Search for the cell housing the specified text and yield its [x, y] center coordinate. 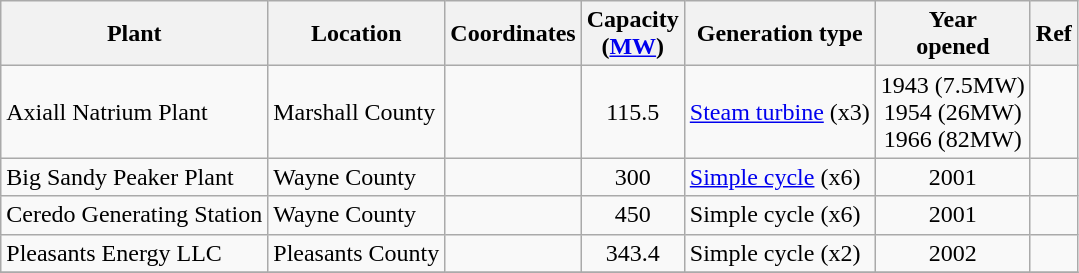
343.4 [632, 253]
Pleasants Energy LLC [134, 253]
1943 (7.5MW)1954 (26MW)1966 (82MW) [952, 112]
Pleasants County [356, 253]
115.5 [632, 112]
Yearopened [952, 34]
Location [356, 34]
Ref [1054, 34]
Capacity(MW) [632, 34]
Coordinates [513, 34]
Generation type [780, 34]
300 [632, 177]
Ceredo Generating Station [134, 215]
450 [632, 215]
Plant [134, 34]
Simple cycle (x2) [780, 253]
Big Sandy Peaker Plant [134, 177]
Axiall Natrium Plant [134, 112]
2002 [952, 253]
Marshall County [356, 112]
Steam turbine (x3) [780, 112]
